Return [X, Y] of the center of cell containing provided text 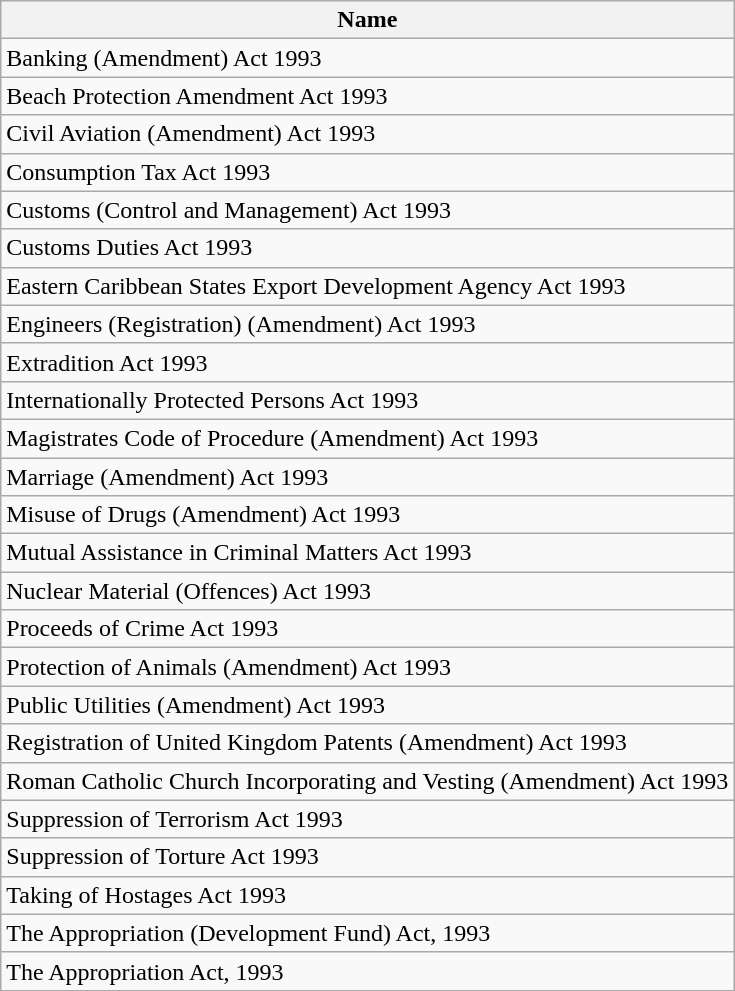
Suppression of Terrorism Act 1993 [368, 819]
Customs Duties Act 1993 [368, 248]
Extradition Act 1993 [368, 362]
Magistrates Code of Procedure (Amendment) Act 1993 [368, 438]
Eastern Caribbean States Export Development Agency Act 1993 [368, 286]
Banking (Amendment) Act 1993 [368, 58]
Mutual Assistance in Criminal Matters Act 1993 [368, 553]
Registration of United Kingdom Patents (Amendment) Act 1993 [368, 743]
Misuse of Drugs (Amendment) Act 1993 [368, 515]
Engineers (Registration) (Amendment) Act 1993 [368, 324]
Marriage (Amendment) Act 1993 [368, 477]
Beach Protection Amendment Act 1993 [368, 96]
The Appropriation (Development Fund) Act, 1993 [368, 933]
Civil Aviation (Amendment) Act 1993 [368, 134]
Protection of Animals (Amendment) Act 1993 [368, 667]
Nuclear Material (Offences) Act 1993 [368, 591]
Consumption Tax Act 1993 [368, 172]
Internationally Protected Persons Act 1993 [368, 400]
Roman Catholic Church Incorporating and Vesting (Amendment) Act 1993 [368, 781]
Proceeds of Crime Act 1993 [368, 629]
Suppression of Torture Act 1993 [368, 857]
Customs (Control and Management) Act 1993 [368, 210]
Taking of Hostages Act 1993 [368, 895]
Public Utilities (Amendment) Act 1993 [368, 705]
Name [368, 20]
The Appropriation Act, 1993 [368, 971]
